Pinpoint the cell where the given text exists, returning its (X, Y) midpoint coordinate. 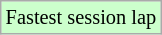
Fastest session lap (81, 17)
